Determine the (X, Y) coordinate at the center of the cell enclosing the given text.  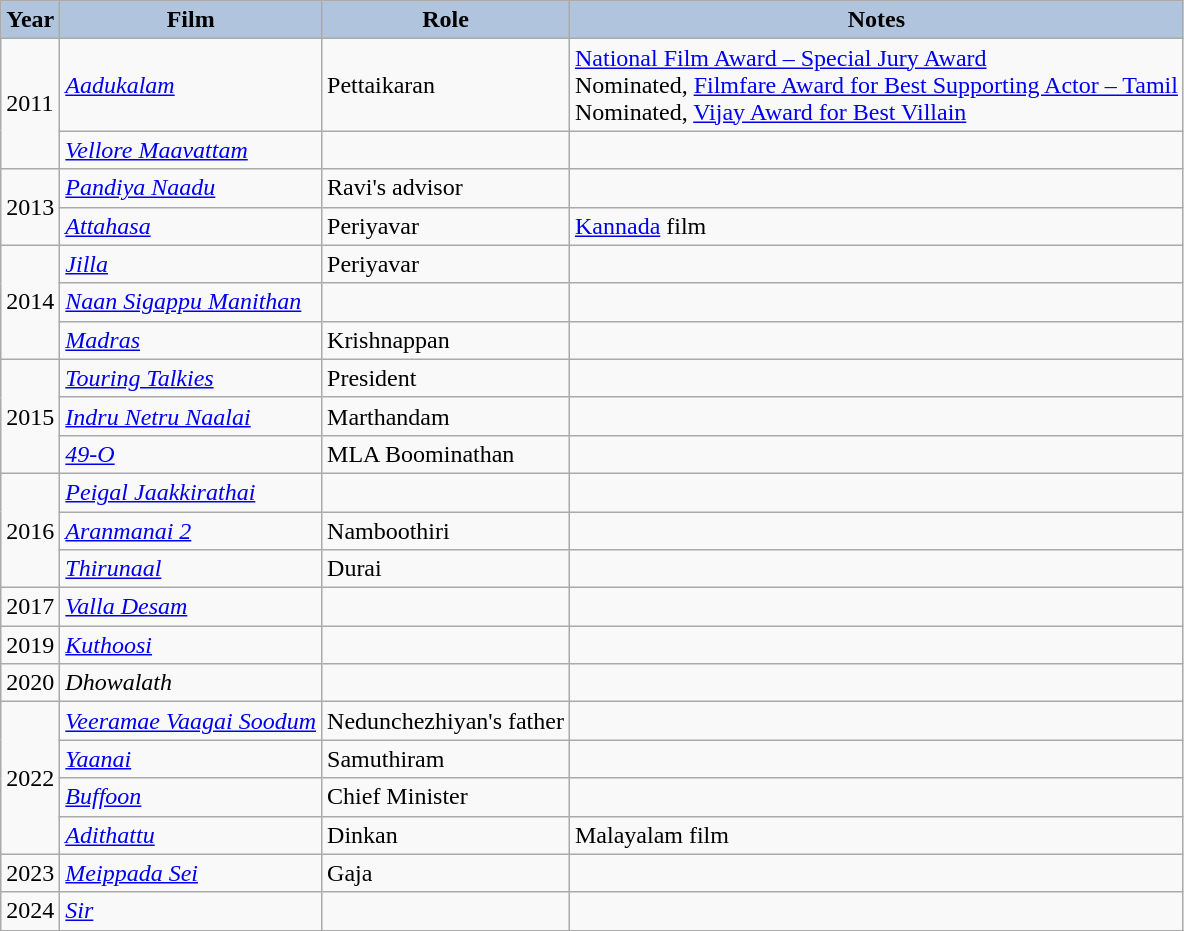
Buffoon (191, 797)
Dinkan (446, 835)
Vellore Maavattam (191, 150)
49-O (191, 454)
President (446, 378)
2015 (30, 416)
Valla Desam (191, 607)
Namboothiri (446, 531)
Chief Minister (446, 797)
2020 (30, 683)
Adithattu (191, 835)
2024 (30, 911)
Attahasa (191, 226)
Yaanai (191, 759)
Indru Netru Naalai (191, 416)
2019 (30, 645)
Pettaikaran (446, 85)
2023 (30, 873)
Film (191, 20)
Role (446, 20)
Peigal Jaakkirathai (191, 492)
Madras (191, 340)
Kuthoosi (191, 645)
Aranmanai 2 (191, 531)
2011 (30, 104)
Marthandam (446, 416)
2017 (30, 607)
2022 (30, 778)
Pandiya Naadu (191, 188)
Durai (446, 569)
2013 (30, 207)
Malayalam film (876, 835)
2016 (30, 530)
Sir (191, 911)
Veeramae Vaagai Soodum (191, 721)
Ravi's advisor (446, 188)
Thirunaal (191, 569)
MLA Boominathan (446, 454)
National Film Award – Special Jury AwardNominated, Filmfare Award for Best Supporting Actor – TamilNominated, Vijay Award for Best Villain (876, 85)
Dhowalath (191, 683)
Nedunchezhiyan's father (446, 721)
Jilla (191, 264)
2014 (30, 302)
Naan Sigappu Manithan (191, 302)
Aadukalam (191, 85)
Samuthiram (446, 759)
Touring Talkies (191, 378)
Krishnappan (446, 340)
Meippada Sei (191, 873)
Notes (876, 20)
Gaja (446, 873)
Kannada film (876, 226)
Year (30, 20)
